Identify which cell holds the provided text, then report its (x, y) central coordinate. 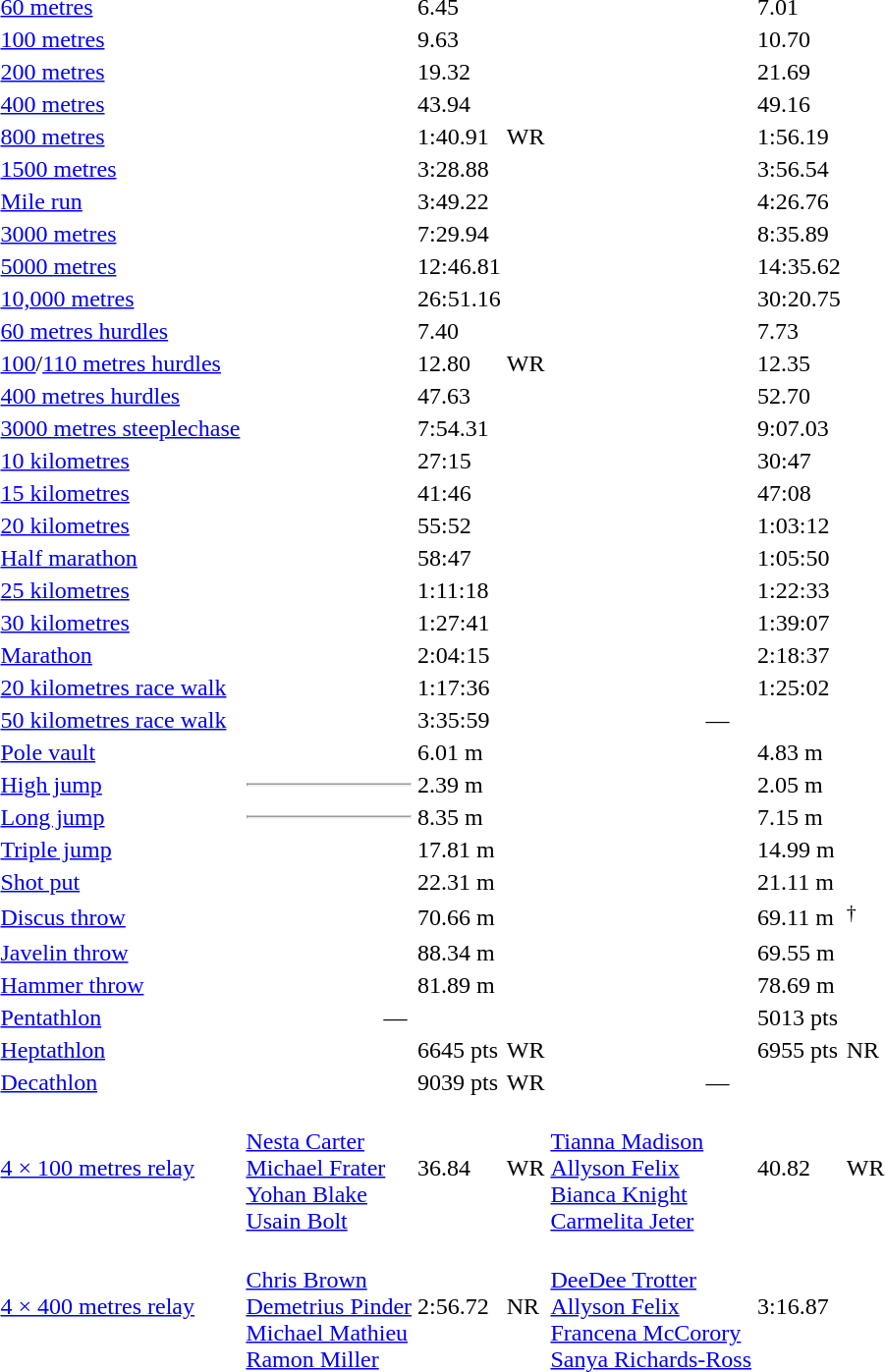
1:27:41 (460, 623)
1:40.91 (460, 137)
40.82 (800, 1168)
1:05:50 (800, 558)
8.35 m (460, 817)
47.63 (460, 396)
30:20.75 (800, 299)
2:18:37 (800, 655)
7.15 m (800, 817)
17.81 m (460, 850)
70.66 m (460, 917)
9.63 (460, 39)
2.39 m (460, 785)
9:07.03 (800, 428)
8:35.89 (800, 234)
2.05 m (800, 785)
1:03:12 (800, 525)
12:46.81 (460, 266)
Tianna MadisonAllyson FelixBianca KnightCarmelita Jeter (651, 1168)
21.69 (800, 72)
36.84 (460, 1168)
1:25:02 (800, 687)
7.73 (800, 331)
3:35:59 (460, 720)
1:11:18 (460, 590)
7:54.31 (460, 428)
69.55 m (800, 953)
52.70 (800, 396)
6.01 m (460, 752)
4:26.76 (800, 201)
12.35 (800, 363)
58:47 (460, 558)
3:28.88 (460, 169)
69.11 m (800, 917)
26:51.16 (460, 299)
3:56.54 (800, 169)
Nesta CarterMichael FraterYohan BlakeUsain Bolt (329, 1168)
43.94 (460, 104)
— (395, 1017)
1:22:33 (800, 590)
27:15 (460, 461)
6645 pts (460, 1050)
4.83 m (800, 752)
81.89 m (460, 985)
30:47 (800, 461)
6955 pts (800, 1050)
22.31 m (460, 882)
1:17:36 (460, 687)
1:56.19 (800, 137)
19.32 (460, 72)
14.99 m (800, 850)
3:49.22 (460, 201)
7:29.94 (460, 234)
49.16 (800, 104)
9039 pts (460, 1082)
14:35.62 (800, 266)
88.34 m (460, 953)
12.80 (460, 363)
78.69 m (800, 985)
21.11 m (800, 882)
41:46 (460, 493)
2:04:15 (460, 655)
1:39:07 (800, 623)
10.70 (800, 39)
55:52 (460, 525)
5013 pts (800, 1017)
7.40 (460, 331)
47:08 (800, 493)
